For the text-containing cell, return its midpoint in (x, y) coordinate format. 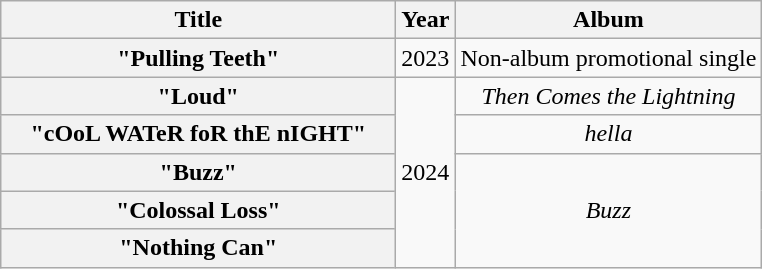
hella (608, 134)
Non-album promotional single (608, 58)
2024 (426, 172)
Title (198, 20)
"Buzz" (198, 172)
"Pulling Teeth" (198, 58)
Buzz (608, 210)
"cOoL WATeR foR thE nIGHT" (198, 134)
"Loud" (198, 96)
Album (608, 20)
"Nothing Can" (198, 248)
Year (426, 20)
2023 (426, 58)
"Colossal Loss" (198, 210)
Then Comes the Lightning (608, 96)
